Determine the [x, y] coordinate at the center of the cell enclosing the given text.  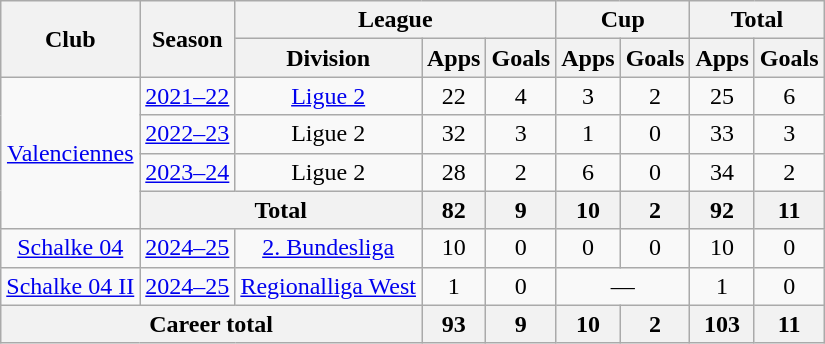
22 [454, 96]
103 [722, 324]
93 [454, 324]
28 [454, 172]
33 [722, 134]
34 [722, 172]
Regionalliga West [328, 286]
League [396, 20]
Valenciennes [70, 153]
— [623, 286]
Cup [623, 20]
2021–22 [188, 96]
Career total [212, 324]
2. Bundesliga [328, 248]
Season [188, 39]
2022–23 [188, 134]
4 [521, 96]
Club [70, 39]
32 [454, 134]
Schalke 04 [70, 248]
25 [722, 96]
82 [454, 210]
Schalke 04 II [70, 286]
92 [722, 210]
Division [328, 58]
2023–24 [188, 172]
